Determine the (X, Y) coordinate at the center of the cell enclosing the given text.  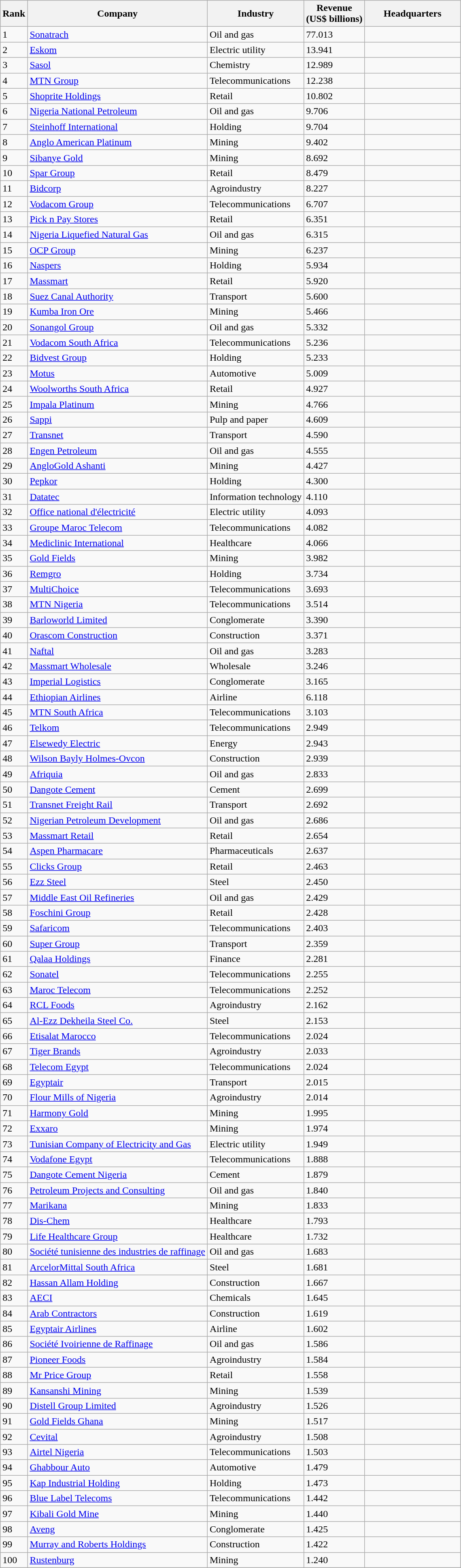
34 (14, 543)
83 (14, 1298)
Airtel Nigeria (117, 1452)
Egyptair (117, 1082)
95 (14, 1483)
57 (14, 897)
1.949 (334, 1144)
40 (14, 635)
Motus (117, 373)
5.466 (334, 312)
97 (14, 1514)
79 (14, 1236)
16 (14, 266)
62 (14, 974)
1.840 (334, 1190)
9 (14, 157)
31 (14, 497)
43 (14, 681)
Clicks Group (117, 866)
Vodafone Egypt (117, 1159)
3 (14, 65)
27 (14, 435)
Massmart (117, 281)
49 (14, 774)
Revenue(US$ billions) (334, 14)
9.706 (334, 111)
Kumba Iron Ore (117, 312)
AngloGold Ashanti (117, 466)
1.558 (334, 1375)
9.704 (334, 127)
15 (14, 250)
68 (14, 1067)
Safaricom (117, 928)
25 (14, 404)
1 (14, 34)
Vodacom South Africa (117, 343)
2.833 (334, 774)
2.281 (334, 959)
3.246 (334, 666)
8.227 (334, 188)
Eskom (117, 50)
80 (14, 1252)
4.555 (334, 451)
39 (14, 620)
2.949 (334, 728)
Nigeria Liquefied Natural Gas (117, 235)
Sonatrach (117, 34)
4.766 (334, 404)
Information technology (255, 497)
Mediclinic International (117, 543)
2.637 (334, 851)
5.600 (334, 296)
5.934 (334, 266)
24 (14, 389)
Wilson Bayly Holmes-Ovcon (117, 759)
Afriquia (117, 774)
9.402 (334, 142)
42 (14, 666)
Al-Ezz Dekheila Steel Co. (117, 1021)
29 (14, 466)
4.609 (334, 419)
77 (14, 1206)
72 (14, 1128)
RCL Foods (117, 1005)
2.463 (334, 866)
1.995 (334, 1113)
6.237 (334, 250)
26 (14, 419)
Suez Canal Authority (117, 296)
Qalaa Holdings (117, 959)
51 (14, 805)
Tiger Brands (117, 1051)
Anglo American Platinum (117, 142)
1.645 (334, 1298)
1.422 (334, 1545)
22 (14, 358)
Dis-Chem (117, 1221)
32 (14, 512)
1.240 (334, 1560)
3.734 (334, 574)
1.526 (334, 1406)
Bidvest Group (117, 358)
1.793 (334, 1221)
8.479 (334, 173)
Pulp and paper (255, 419)
Gold Fields Ghana (117, 1421)
4 (14, 81)
10.802 (334, 96)
3.103 (334, 713)
2.686 (334, 820)
Energy (255, 743)
1.888 (334, 1159)
Steinhoff International (117, 127)
Datatec (117, 497)
MTN South Africa (117, 713)
12.989 (334, 65)
19 (14, 312)
4.300 (334, 481)
Telkom (117, 728)
Sonatel (117, 974)
17 (14, 281)
2.939 (334, 759)
Middle East Oil Refineries (117, 897)
Headquarters (412, 14)
23 (14, 373)
66 (14, 1036)
90 (14, 1406)
Spar Group (117, 173)
37 (14, 589)
Transnet (117, 435)
2 (14, 50)
Shoprite Holdings (117, 96)
6.351 (334, 219)
73 (14, 1144)
Cevital (117, 1437)
Sappi (117, 419)
Exxaro (117, 1128)
Barloworld Limited (117, 620)
2.162 (334, 1005)
Orascom Construction (117, 635)
3.165 (334, 681)
20 (14, 327)
Chemistry (255, 65)
82 (14, 1283)
1.683 (334, 1252)
MTN Group (117, 81)
81 (14, 1267)
2.033 (334, 1051)
93 (14, 1452)
Vodacom Group (117, 204)
2.692 (334, 805)
1.442 (334, 1498)
41 (14, 651)
36 (14, 574)
54 (14, 851)
38 (14, 604)
35 (14, 558)
5.236 (334, 343)
70 (14, 1098)
4.066 (334, 543)
1.667 (334, 1283)
76 (14, 1190)
1.602 (334, 1329)
46 (14, 728)
1.425 (334, 1529)
65 (14, 1021)
2.255 (334, 974)
Kansanshi Mining (117, 1390)
59 (14, 928)
AECI (117, 1298)
Engen Petroleum (117, 451)
MultiChoice (117, 589)
44 (14, 697)
77.013 (334, 34)
14 (14, 235)
Naftal (117, 651)
Telecom Egypt (117, 1067)
33 (14, 528)
78 (14, 1221)
5.233 (334, 358)
5.920 (334, 281)
71 (14, 1113)
Impala Platinum (117, 404)
Kibali Gold Mine (117, 1514)
75 (14, 1174)
Pepkor (117, 481)
Ethiopian Airlines (117, 697)
Woolworths South Africa (117, 389)
Groupe Maroc Telecom (117, 528)
4.093 (334, 512)
1.586 (334, 1344)
Foschini Group (117, 913)
Gold Fields (117, 558)
60 (14, 944)
Société tunisienne des industries de raffinage (117, 1252)
Ghabbour Auto (117, 1468)
Distell Group Limited (117, 1406)
1.974 (334, 1128)
6 (14, 111)
48 (14, 759)
5.009 (334, 373)
92 (14, 1437)
Murray and Roberts Holdings (117, 1545)
Hassan Allam Holding (117, 1283)
3.283 (334, 651)
1.517 (334, 1421)
Tunisian Company of Electricity and Gas (117, 1144)
7 (14, 127)
8 (14, 142)
89 (14, 1390)
2.428 (334, 913)
3.693 (334, 589)
99 (14, 1545)
2.943 (334, 743)
84 (14, 1313)
1.479 (334, 1468)
56 (14, 882)
Nigeria National Petroleum (117, 111)
Maroc Telecom (117, 990)
1.732 (334, 1236)
Arab Contractors (117, 1313)
47 (14, 743)
Nigerian Petroleum Development (117, 820)
Elsewedy Electric (117, 743)
4.927 (334, 389)
Ezz Steel (117, 882)
Mr Price Group (117, 1375)
Company (117, 14)
2.252 (334, 990)
Aspen Pharmacare (117, 851)
50 (14, 789)
1.503 (334, 1452)
69 (14, 1082)
13.941 (334, 50)
Life Healthcare Group (117, 1236)
Naspers (117, 266)
2.014 (334, 1098)
Super Group (117, 944)
Flour Mills of Nigeria (117, 1098)
4.427 (334, 466)
1.440 (334, 1514)
Pick n Pay Stores (117, 219)
30 (14, 481)
12.238 (334, 81)
Rank (14, 14)
2.450 (334, 882)
Société Ivoirienne de Raffinage (117, 1344)
10 (14, 173)
Sibanye Gold (117, 157)
67 (14, 1051)
Dangote Cement Nigeria (117, 1174)
Pharmaceuticals (255, 851)
Remgro (117, 574)
3.371 (334, 635)
3.390 (334, 620)
4.110 (334, 497)
52 (14, 820)
ArcelorMittal South Africa (117, 1267)
Etisalat Marocco (117, 1036)
2.403 (334, 928)
45 (14, 713)
Rustenburg (117, 1560)
Imperial Logistics (117, 681)
13 (14, 219)
61 (14, 959)
21 (14, 343)
88 (14, 1375)
1.681 (334, 1267)
18 (14, 296)
Finance (255, 959)
2.153 (334, 1021)
2.429 (334, 897)
5 (14, 96)
4.590 (334, 435)
3.514 (334, 604)
86 (14, 1344)
3.982 (334, 558)
Massmart Retail (117, 836)
Massmart Wholesale (117, 666)
2.359 (334, 944)
74 (14, 1159)
2.015 (334, 1082)
12 (14, 204)
Kap Industrial Holding (117, 1483)
63 (14, 990)
1.619 (334, 1313)
Marikana (117, 1206)
MTN Nigeria (117, 604)
85 (14, 1329)
Industry (255, 14)
58 (14, 913)
96 (14, 1498)
8.692 (334, 157)
98 (14, 1529)
55 (14, 866)
87 (14, 1360)
91 (14, 1421)
1.584 (334, 1360)
6.315 (334, 235)
28 (14, 451)
Egyptair Airlines (117, 1329)
OCP Group (117, 250)
5.332 (334, 327)
1.833 (334, 1206)
Sonangol Group (117, 327)
Aveng (117, 1529)
100 (14, 1560)
4.082 (334, 528)
Harmony Gold (117, 1113)
Transnet Freight Rail (117, 805)
53 (14, 836)
94 (14, 1468)
6.707 (334, 204)
1.879 (334, 1174)
6.118 (334, 697)
1.539 (334, 1390)
Office national d'électricité (117, 512)
2.699 (334, 789)
Pioneer Foods (117, 1360)
Blue Label Telecoms (117, 1498)
Sasol (117, 65)
Wholesale (255, 666)
Chemicals (255, 1298)
1.508 (334, 1437)
2.654 (334, 836)
1.473 (334, 1483)
Petroleum Projects and Consulting (117, 1190)
Bidcorp (117, 188)
64 (14, 1005)
11 (14, 188)
Dangote Cement (117, 789)
